Identify which cell holds the provided text, then report its (x, y) central coordinate. 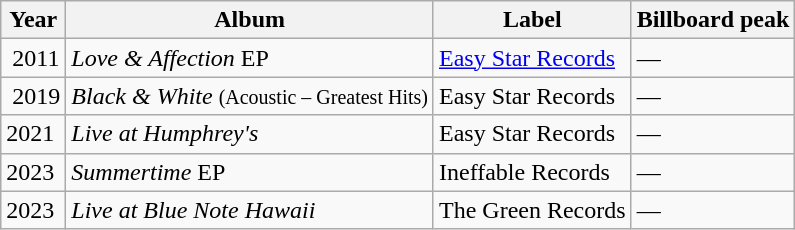
Year (34, 20)
Live at Humphrey's (250, 134)
2021 (34, 134)
Black & White (Acoustic – Greatest Hits) (250, 96)
Love & Affection EP (250, 58)
Label (532, 20)
2011 (34, 58)
Summertime EP (250, 172)
2019 (34, 96)
Billboard peak (713, 20)
Ineffable Records (532, 172)
The Green Records (532, 210)
Live at Blue Note Hawaii (250, 210)
Album (250, 20)
